Scan for the cell matching the given text and deliver its [X, Y] coordinate at center. 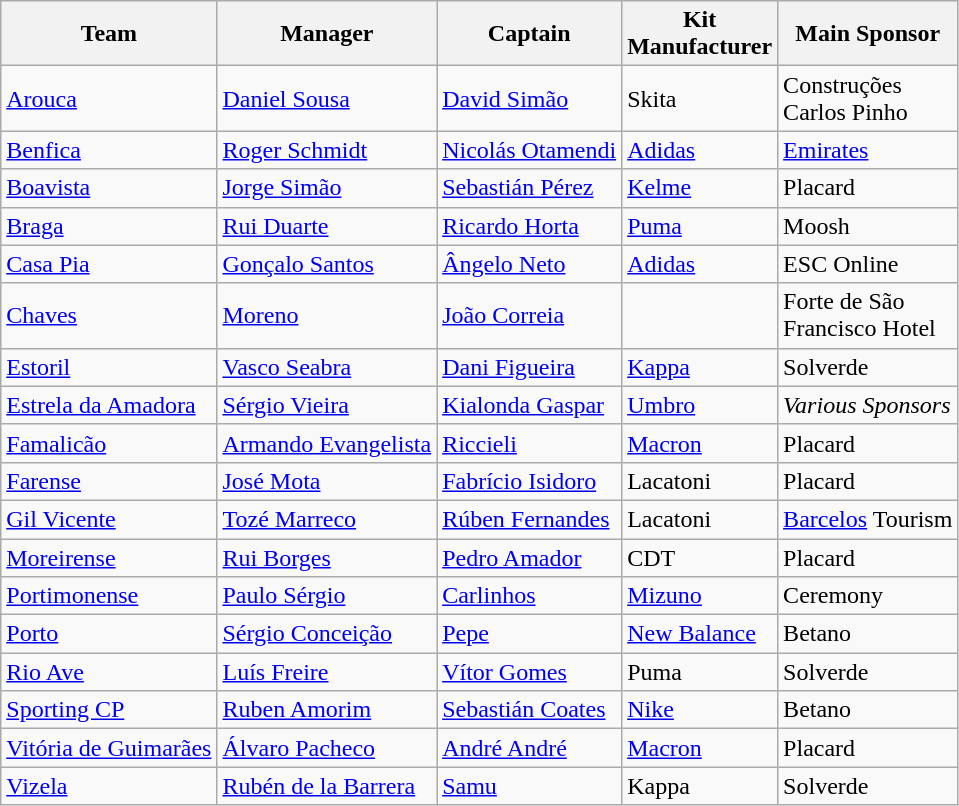
Gonçalo Santos [327, 264]
André André [530, 748]
Paulo Sérgio [327, 596]
Álvaro Pacheco [327, 748]
Nicolás Otamendi [530, 150]
Roger Schmidt [327, 150]
Kelme [700, 188]
Farense [109, 481]
Vítor Gomes [530, 672]
Dani Figueira [530, 367]
Sérgio Vieira [327, 405]
Tozé Marreco [327, 519]
ESC Online [868, 264]
Barcelos Tourism [868, 519]
Casa Pia [109, 264]
Ângelo Neto [530, 264]
Mizuno [700, 596]
Pedro Amador [530, 557]
Sebastián Coates [530, 710]
Various Sponsors [868, 405]
Samu [530, 786]
Luís Freire [327, 672]
Rubén de la Barrera [327, 786]
Vasco Seabra [327, 367]
Moosh [868, 226]
Ruben Amorim [327, 710]
Jorge Simão [327, 188]
Ricardo Horta [530, 226]
Ceremony [868, 596]
Daniel Sousa [327, 98]
Arouca [109, 98]
Team [109, 34]
Vitória de Guimarães [109, 748]
Sérgio Conceição [327, 634]
Estoril [109, 367]
Nike [700, 710]
Estrela da Amadora [109, 405]
Moreirense [109, 557]
Moreno [327, 316]
Fabrício Isidoro [530, 481]
Manager [327, 34]
Pepe [530, 634]
Benfica [109, 150]
Famalicão [109, 443]
Braga [109, 226]
Forte de SãoFrancisco Hotel [868, 316]
Portimonense [109, 596]
Rúben Fernandes [530, 519]
CDT [700, 557]
Sebastián Pérez [530, 188]
José Mota [327, 481]
Umbro [700, 405]
João Correia [530, 316]
Captain [530, 34]
Emirates [868, 150]
ConstruçõesCarlos Pinho [868, 98]
New Balance [700, 634]
David Simão [530, 98]
Rio Ave [109, 672]
Skita [700, 98]
Gil Vicente [109, 519]
Porto [109, 634]
Carlinhos [530, 596]
Boavista [109, 188]
Vizela [109, 786]
Rui Borges [327, 557]
Sporting CP [109, 710]
Main Sponsor [868, 34]
Kialonda Gaspar [530, 405]
Armando Evangelista [327, 443]
KitManufacturer [700, 34]
Rui Duarte [327, 226]
Chaves [109, 316]
Riccieli [530, 443]
